Find where the given text appears and provide that cell's center as [x, y] coordinate. 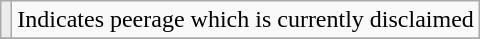
Indicates peerage which is currently disclaimed [246, 20]
